Capture the cell that displays the provided text and extract its (X, Y) central coordinate. 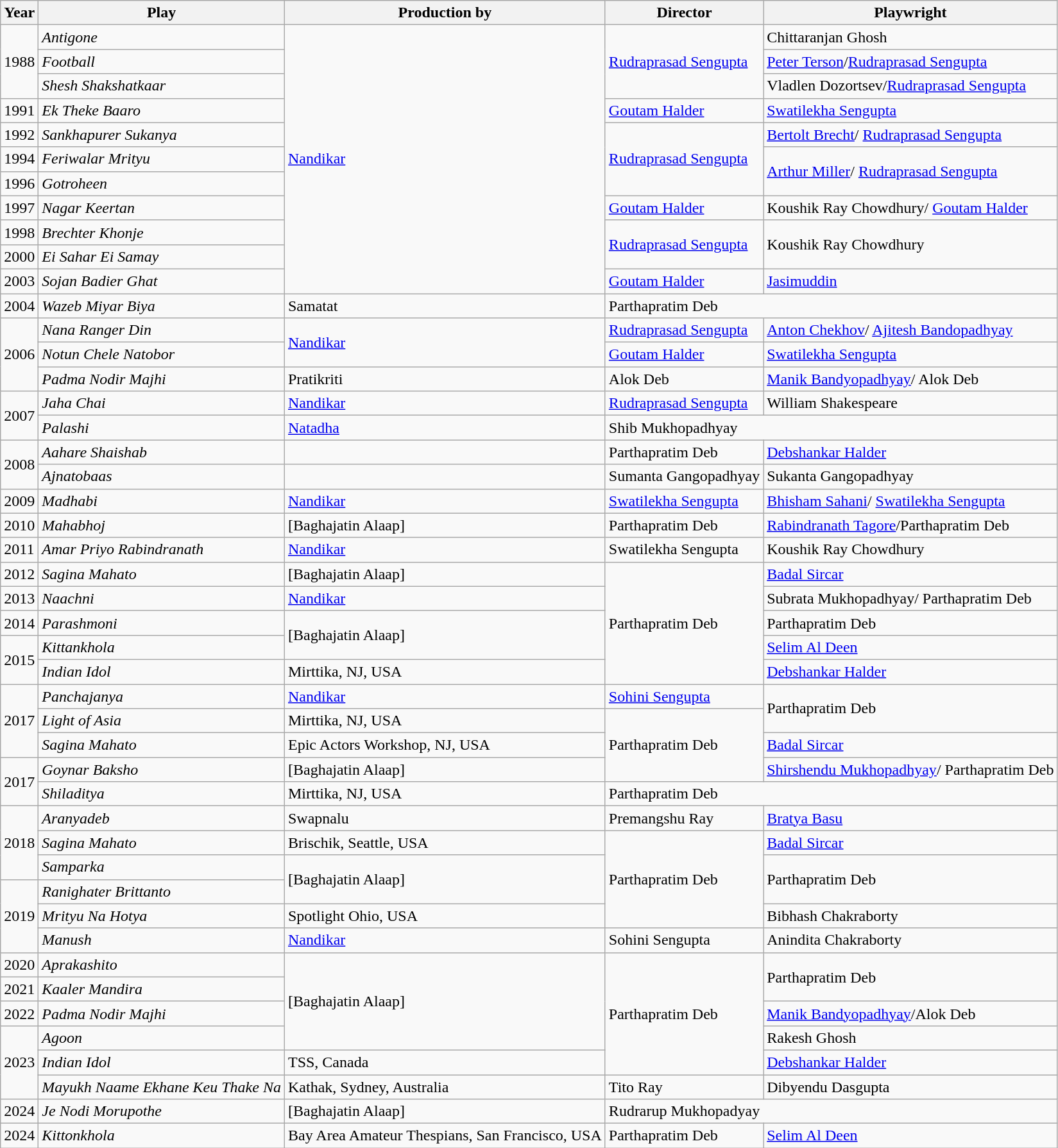
Samparka (162, 867)
Mrityu Na Hotya (162, 916)
2008 (19, 464)
Sukanta Gangopadhyay (910, 477)
Brechter Khonje (162, 232)
Dibyendu Dasgupta (910, 1087)
Director (684, 13)
Nana Ranger Din (162, 330)
Jasimuddin (910, 281)
2020 (19, 965)
2000 (19, 257)
2015 (19, 659)
Kittankhola (162, 647)
Ek Theke Baaro (162, 110)
Naachni (162, 598)
Ajnatobaas (162, 477)
Feriwalar Mrityu (162, 159)
1992 (19, 135)
1991 (19, 110)
2023 (19, 1062)
Notun Chele Natobor (162, 355)
Palashi (162, 428)
2012 (19, 574)
Ei Sahar Ei Samay (162, 257)
Shirshendu Mukhopadhyay/ Parthapratim Deb (910, 770)
Bhisham Sahani/ Swatilekha Sengupta (910, 501)
Je Nodi Morupothe (162, 1111)
Sumanta Gangopadhyay (684, 477)
Manush (162, 940)
Rudrarup Mukhopadyay (832, 1111)
Production by (445, 13)
Panchajanya (162, 696)
Subrata Mukhopadhyay/ Parthapratim Deb (910, 598)
Shib Mukhopadhyay (832, 428)
Anindita Chakraborty (910, 940)
Amar Priyo Rabindranath (162, 550)
Football (162, 62)
Goynar Baksho (162, 770)
Spotlight Ohio, USA (445, 916)
2011 (19, 550)
Year (19, 13)
Premangshu Ray (684, 818)
Manik Bandyopadhyay/Alok Deb (910, 1013)
Antigone (162, 37)
Nagar Keertan (162, 208)
Ranighater Brittanto (162, 891)
Bay Area Amateur Thespians, San Francisco, USA (445, 1136)
Samatat (445, 306)
Aranyadeb (162, 818)
Epic Actors Workshop, NJ, USA (445, 745)
Peter Terson/Rudraprasad Sengupta (910, 62)
2019 (19, 916)
2006 (19, 355)
Bertolt Brecht/ Rudraprasad Sengupta (910, 135)
Chittaranjan Ghosh (910, 37)
2022 (19, 1013)
Arthur Miller/ Rudraprasad Sengupta (910, 171)
Sojan Badier Ghat (162, 281)
1996 (19, 183)
Manik Bandyopadhyay/ Alok Deb (910, 379)
Rabindranath Tagore/Parthapratim Deb (910, 525)
William Shakespeare (910, 403)
Playwright (910, 13)
1994 (19, 159)
Vladlen Dozortsev/Rudraprasad Sengupta (910, 86)
2003 (19, 281)
Parashmoni (162, 623)
Wazeb Miyar Biya (162, 306)
2018 (19, 843)
Alok Deb (684, 379)
Pratikriti (445, 379)
Brischik, Seattle, USA (445, 843)
Jaha Chai (162, 403)
Madhabi (162, 501)
1997 (19, 208)
Koushik Ray Chowdhury/ Goutam Halder (910, 208)
Agoon (162, 1038)
1998 (19, 232)
Shiladitya (162, 794)
Kaaler Mandira (162, 989)
2013 (19, 598)
Aahare Shaishab (162, 452)
Tito Ray (684, 1087)
1988 (19, 62)
Anton Chekhov/ Ajitesh Bandopadhyay (910, 330)
2014 (19, 623)
2009 (19, 501)
Sankhapurer Sukanya (162, 135)
Swapnalu (445, 818)
2004 (19, 306)
Shesh Shakshatkaar (162, 86)
Kathak, Sydney, Australia (445, 1087)
Mayukh Naame Ekhane Keu Thake Na (162, 1087)
TSS, Canada (445, 1062)
Bibhash Chakraborty (910, 916)
Light of Asia (162, 721)
2010 (19, 525)
Play (162, 13)
2007 (19, 416)
Aprakashito (162, 965)
Kittonkhola (162, 1136)
Natadha (445, 428)
Mahabhoj (162, 525)
Bratya Basu (910, 818)
2021 (19, 989)
Gotroheen (162, 183)
Rakesh Ghosh (910, 1038)
